Find where the given text appears and provide that cell's center as (x, y) coordinate. 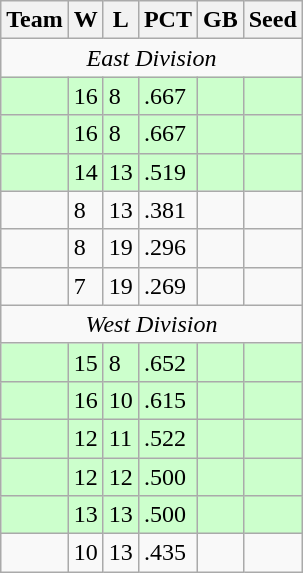
15 (86, 362)
.296 (168, 248)
West Division (152, 324)
.435 (168, 553)
.522 (168, 438)
.381 (168, 210)
Seed (272, 20)
W (86, 20)
14 (86, 172)
East Division (152, 58)
.615 (168, 400)
.519 (168, 172)
GB (220, 20)
.652 (168, 362)
11 (120, 438)
Team (35, 20)
PCT (168, 20)
7 (86, 286)
.269 (168, 286)
L (120, 20)
